Return the (x, y) coordinate for the center point of the cell that contains the specified text.  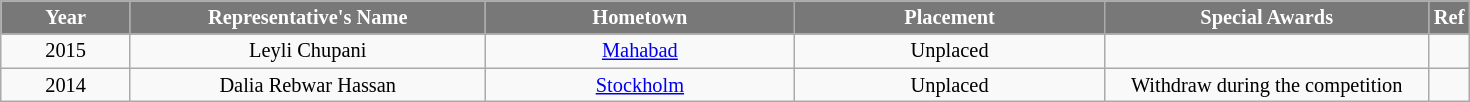
Special Awards (1266, 17)
Year (66, 17)
Stockholm (640, 85)
Placement (950, 17)
Hometown (640, 17)
Withdraw during the competition (1266, 85)
Ref (1449, 17)
Mahabad (640, 51)
Representative's Name (308, 17)
2015 (66, 51)
2014 (66, 85)
Dalia Rebwar Hassan (308, 85)
Leyli Chupani (308, 51)
